Extract the [X, Y] coordinate from the center of the cell holding the provided text.  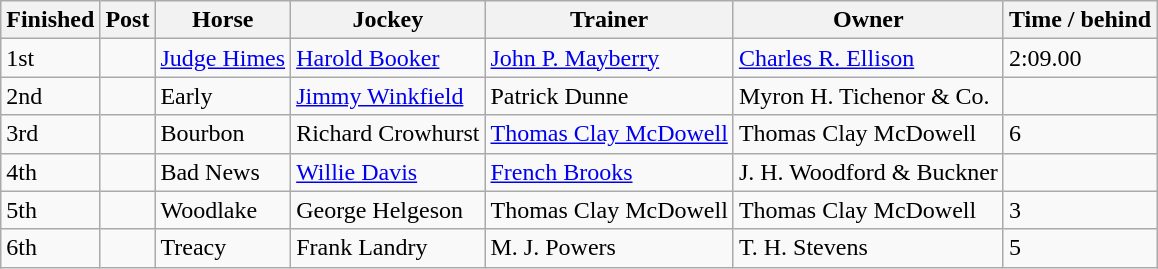
M. J. Powers [609, 248]
Bad News [223, 172]
Treacy [223, 248]
Richard Crowhurst [388, 134]
Frank Landry [388, 248]
Finished [50, 20]
3rd [50, 134]
1st [50, 58]
6th [50, 248]
Harold Booker [388, 58]
J. H. Woodford & Buckner [868, 172]
2nd [50, 96]
Early [223, 96]
Patrick Dunne [609, 96]
John P. Mayberry [609, 58]
T. H. Stevens [868, 248]
Horse [223, 20]
Jimmy Winkfield [388, 96]
Myron H. Tichenor & Co. [868, 96]
4th [50, 172]
2:09.00 [1080, 58]
Charles R. Ellison [868, 58]
3 [1080, 210]
Jockey [388, 20]
George Helgeson [388, 210]
French Brooks [609, 172]
Judge Himes [223, 58]
Post [128, 20]
Bourbon [223, 134]
5 [1080, 248]
Time / behind [1080, 20]
6 [1080, 134]
5th [50, 210]
Owner [868, 20]
Woodlake [223, 210]
Trainer [609, 20]
Willie Davis [388, 172]
